Determine the [x, y] coordinate at the center of the cell enclosing the given text.  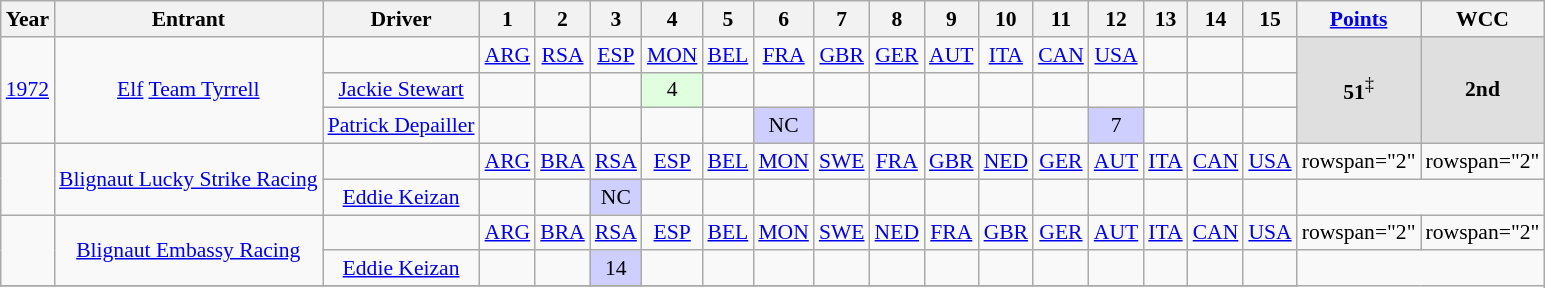
5 [728, 19]
3 [616, 19]
Blignaut Embassy Racing [188, 250]
1 [508, 19]
1972 [28, 90]
10 [1006, 19]
51‡ [1359, 90]
11 [1061, 19]
15 [1270, 19]
Jackie Stewart [402, 90]
Driver [402, 19]
9 [952, 19]
2nd [1483, 90]
Blignaut Lucky Strike Racing [188, 180]
Elf Team Tyrrell [188, 90]
Points [1359, 19]
6 [784, 19]
13 [1165, 19]
8 [897, 19]
Year [28, 19]
Entrant [188, 19]
12 [1116, 19]
Patrick Depailler [402, 126]
2 [562, 19]
WCC [1483, 19]
